Detect which cell encompasses the target text, then output its [x, y] center coordinate. 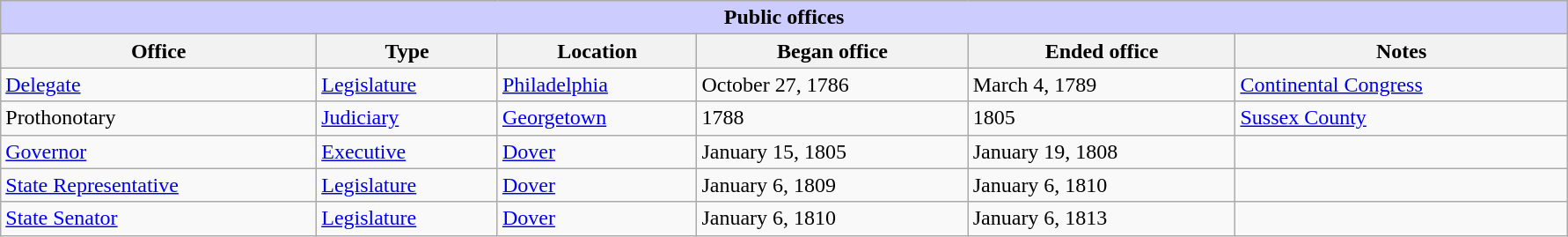
Georgetown [597, 118]
Location [597, 51]
Prothonotary [158, 118]
Philadelphia [597, 85]
State Senator [158, 218]
March 4, 1789 [1102, 85]
State Representative [158, 185]
Governor [158, 152]
Executive [407, 152]
1788 [832, 118]
January 15, 1805 [832, 152]
Sussex County [1402, 118]
January 6, 1813 [1102, 218]
January 19, 1808 [1102, 152]
Type [407, 51]
October 27, 1786 [832, 85]
Delegate [158, 85]
Notes [1402, 51]
Office [158, 51]
January 6, 1809 [832, 185]
Public offices [785, 18]
1805 [1102, 118]
Ended office [1102, 51]
Began office [832, 51]
Judiciary [407, 118]
Continental Congress [1402, 85]
